For the text-containing cell, return its midpoint in (x, y) coordinate format. 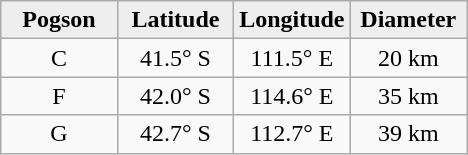
42.7° S (175, 134)
41.5° S (175, 58)
39 km (408, 134)
Latitude (175, 20)
20 km (408, 58)
35 km (408, 96)
C (59, 58)
G (59, 134)
F (59, 96)
111.5° E (292, 58)
42.0° S (175, 96)
112.7° E (292, 134)
114.6° E (292, 96)
Diameter (408, 20)
Longitude (292, 20)
Pogson (59, 20)
